Find where the given text appears and provide that cell's center as (x, y) coordinate. 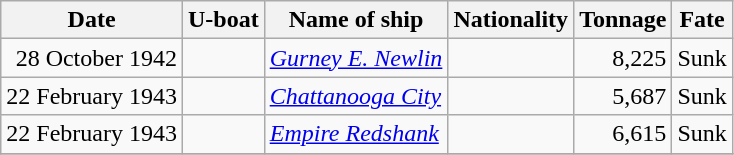
Gurney E. Newlin (356, 58)
Tonnage (623, 20)
Fate (702, 20)
6,615 (623, 134)
Date (92, 20)
Name of ship (356, 20)
Nationality (511, 20)
28 October 1942 (92, 58)
5,687 (623, 96)
Chattanooga City (356, 96)
Empire Redshank (356, 134)
8,225 (623, 58)
U-boat (223, 20)
